Output the [X, Y] coordinate of the center of the cell containing the given text.  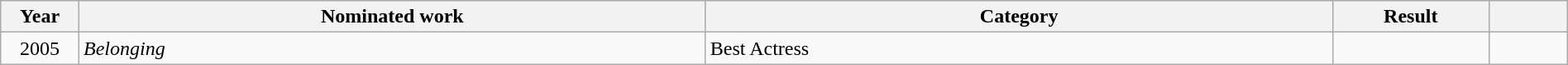
Category [1019, 17]
Year [40, 17]
Nominated work [392, 17]
Belonging [392, 48]
2005 [40, 48]
Best Actress [1019, 48]
Result [1411, 17]
